Output the (x, y) coordinate of the center of the cell containing the given text.  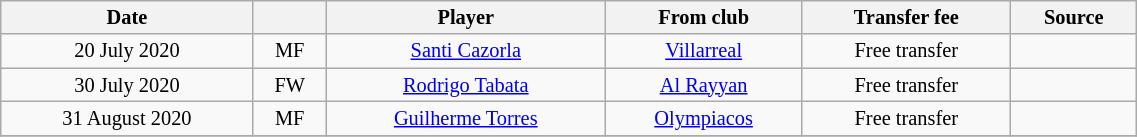
From club (704, 17)
Source (1074, 17)
FW (290, 85)
Guilherme Torres (466, 118)
31 August 2020 (127, 118)
20 July 2020 (127, 51)
Date (127, 17)
Player (466, 17)
Villarreal (704, 51)
30 July 2020 (127, 85)
Santi Cazorla (466, 51)
Olympiacos (704, 118)
Rodrigo Tabata (466, 85)
Transfer fee (906, 17)
Al Rayyan (704, 85)
